Scan for the cell matching the given text and deliver its (x, y) coordinate at center. 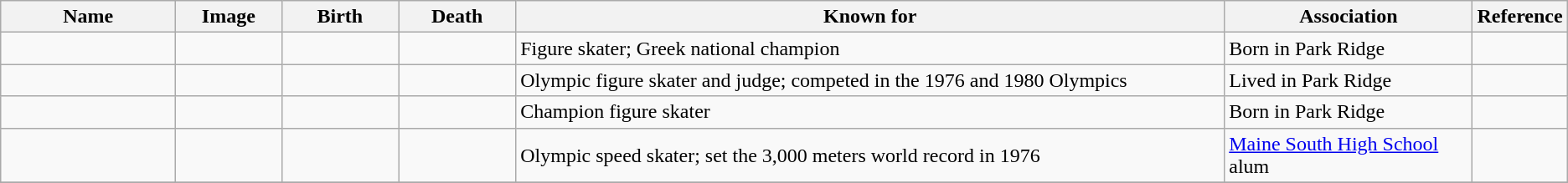
Association (1349, 17)
Champion figure skater (870, 112)
Maine South High School alum (1349, 155)
Death (457, 17)
Olympic figure skater and judge; competed in the 1976 and 1980 Olympics (870, 80)
Birth (340, 17)
Known for (870, 17)
Image (229, 17)
Olympic speed skater; set the 3,000 meters world record in 1976 (870, 155)
Reference (1519, 17)
Figure skater; Greek national champion (870, 48)
Name (89, 17)
Lived in Park Ridge (1349, 80)
